Output the [X, Y] coordinate of the center of the cell containing the given text.  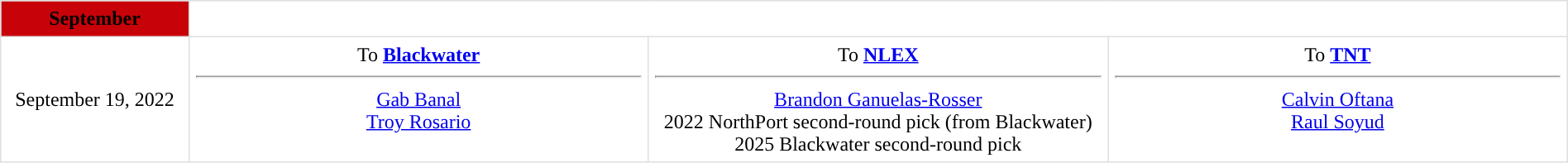
September 19, 2022 [95, 99]
To NLEXBrandon Ganuelas-Rosser2022 NorthPort second-round pick (from Blackwater)2025 Blackwater second-round pick [878, 99]
To TNTCalvin OftanaRaul Soyud [1338, 99]
To BlackwaterGab BanalTroy Rosario [418, 99]
September [95, 19]
